Detect which cell encompasses the target text, then output its [X, Y] center coordinate. 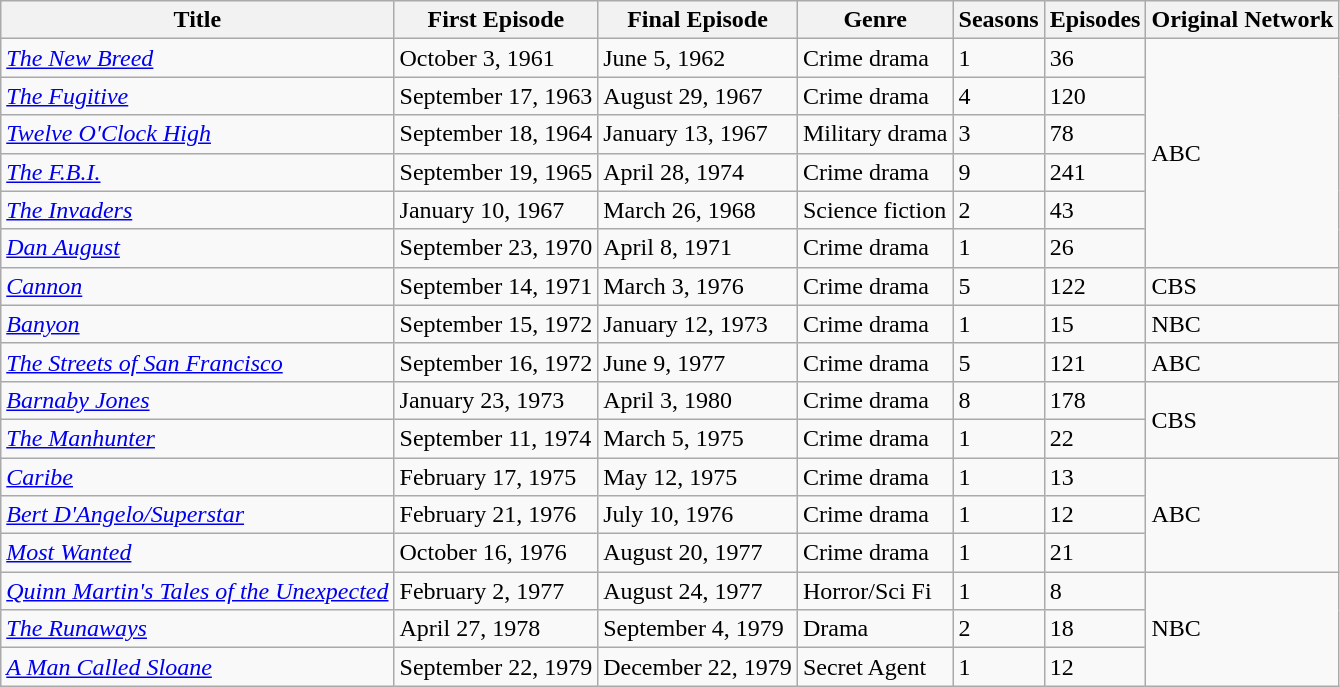
September 11, 1974 [496, 438]
Secret Agent [875, 667]
April 27, 1978 [496, 629]
September 22, 1979 [496, 667]
March 26, 1968 [698, 210]
October 3, 1961 [496, 58]
January 10, 1967 [496, 210]
April 8, 1971 [698, 248]
Twelve O'Clock High [198, 134]
Dan August [198, 248]
Banyon [198, 324]
15 [1095, 324]
120 [1095, 96]
April 28, 1974 [698, 172]
122 [1095, 286]
Horror/Sci Fi [875, 591]
Quinn Martin's Tales of the Unexpected [198, 591]
January 13, 1967 [698, 134]
Original Network [1242, 20]
September 15, 1972 [496, 324]
21 [1095, 553]
Drama [875, 629]
121 [1095, 362]
Title [198, 20]
241 [1095, 172]
January 12, 1973 [698, 324]
A Man Called Sloane [198, 667]
July 10, 1976 [698, 515]
September 19, 1965 [496, 172]
Military drama [875, 134]
January 23, 1973 [496, 400]
May 12, 1975 [698, 477]
The Streets of San Francisco [198, 362]
The Invaders [198, 210]
September 14, 1971 [496, 286]
Most Wanted [198, 553]
Episodes [1095, 20]
Barnaby Jones [198, 400]
March 3, 1976 [698, 286]
February 17, 1975 [496, 477]
13 [1095, 477]
September 4, 1979 [698, 629]
The Manhunter [198, 438]
August 20, 1977 [698, 553]
Bert D'Angelo/Superstar [198, 515]
September 17, 1963 [496, 96]
First Episode [496, 20]
9 [998, 172]
September 16, 1972 [496, 362]
March 5, 1975 [698, 438]
September 18, 1964 [496, 134]
3 [998, 134]
The F.B.I. [198, 172]
September 23, 1970 [496, 248]
78 [1095, 134]
178 [1095, 400]
4 [998, 96]
Seasons [998, 20]
August 29, 1967 [698, 96]
18 [1095, 629]
Science fiction [875, 210]
Final Episode [698, 20]
22 [1095, 438]
December 22, 1979 [698, 667]
June 5, 1962 [698, 58]
June 9, 1977 [698, 362]
February 21, 1976 [496, 515]
August 24, 1977 [698, 591]
Caribe [198, 477]
The Fugitive [198, 96]
The Runaways [198, 629]
October 16, 1976 [496, 553]
Genre [875, 20]
36 [1095, 58]
26 [1095, 248]
43 [1095, 210]
Cannon [198, 286]
The New Breed [198, 58]
April 3, 1980 [698, 400]
February 2, 1977 [496, 591]
